Capture the cell that displays the provided text and extract its [x, y] central coordinate. 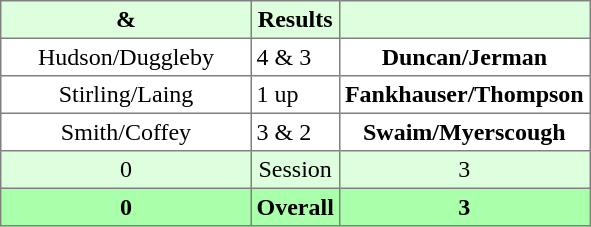
1 up [295, 95]
Hudson/Duggleby [126, 57]
Session [295, 170]
Results [295, 20]
Overall [295, 207]
Duncan/Jerman [464, 57]
Swaim/Myerscough [464, 132]
3 & 2 [295, 132]
Smith/Coffey [126, 132]
& [126, 20]
Fankhauser/Thompson [464, 95]
Stirling/Laing [126, 95]
4 & 3 [295, 57]
